Identify which cell holds the provided text, then report its (x, y) central coordinate. 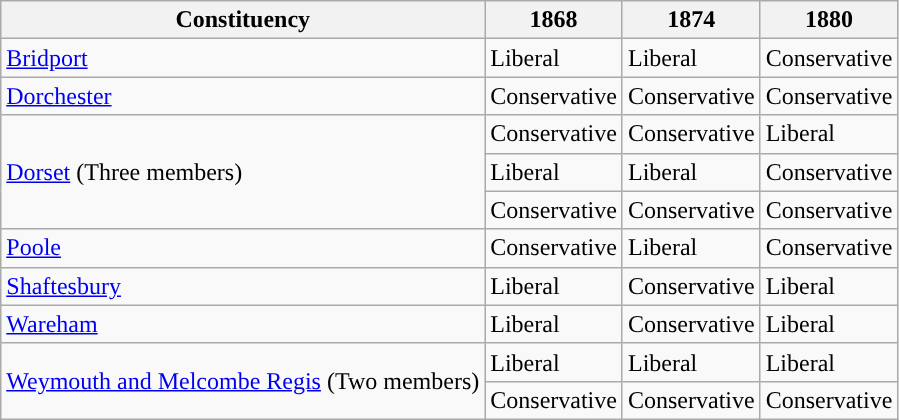
1874 (691, 20)
Constituency (243, 20)
Dorchester (243, 96)
1868 (554, 20)
Wareham (243, 324)
Weymouth and Melcombe Regis (Two members) (243, 381)
Shaftesbury (243, 286)
Dorset (Three members) (243, 172)
Bridport (243, 58)
1880 (829, 20)
Poole (243, 248)
